Provide the (x, y) coordinate of the cell's center where the given text is located.  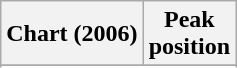
Chart (2006) (72, 34)
Peakposition (189, 34)
